Find where the given text appears and provide that cell's center as [x, y] coordinate. 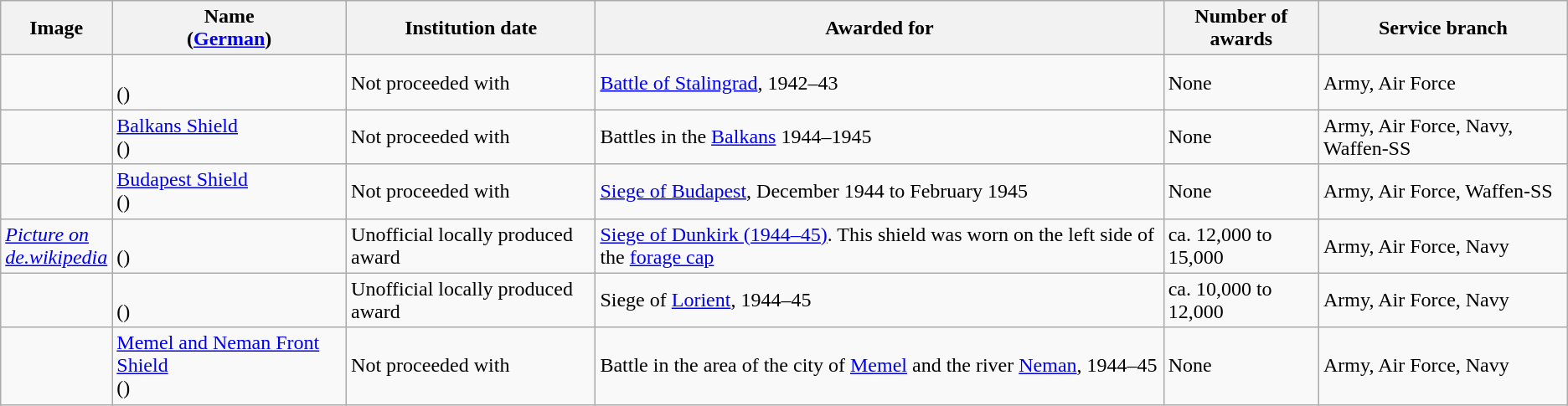
Battles in the Balkans 1944–1945 [879, 137]
Siege of Lorient, 1944–45 [879, 300]
Memel and Neman Front Shield() [230, 366]
Institution date [471, 28]
Name(German) [230, 28]
Army, Air Force, Waffen-SS [1444, 191]
Budapest Shield () [230, 191]
Battle of Stalingrad, 1942–43 [879, 82]
Battle in the area of the city of Memel and the river Neman, 1944–45 [879, 366]
Number of awards [1241, 28]
Army, Air Force [1444, 82]
Service branch [1444, 28]
Awarded for [879, 28]
Picture onde.wikipedia [57, 246]
Balkans Shield() [230, 137]
ca. 10,000 to 12,000 [1241, 300]
ca. 12,000 to 15,000 [1241, 246]
Army, Air Force, Navy, Waffen-SS [1444, 137]
Siege of Dunkirk (1944–45). This shield was worn on the left side of the forage cap [879, 246]
Image [57, 28]
Siege of Budapest, December 1944 to February 1945 [879, 191]
